Find where the given text appears and provide that cell's center as [x, y] coordinate. 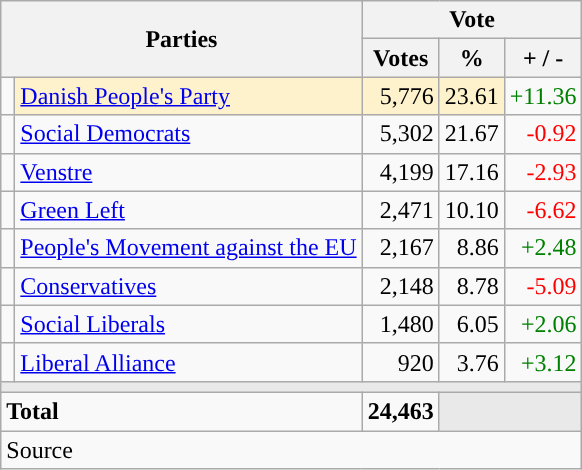
People's Movement against the EU [188, 248]
1,480 [400, 324]
% [472, 58]
5,302 [400, 134]
Liberal Alliance [188, 362]
Venstre [188, 172]
+11.36 [543, 96]
+ / - [543, 58]
6.05 [472, 324]
17.16 [472, 172]
Source [292, 449]
2,167 [400, 248]
-5.09 [543, 286]
Conservatives [188, 286]
+2.48 [543, 248]
Vote [472, 20]
4,199 [400, 172]
+3.12 [543, 362]
Danish People's Party [188, 96]
Votes [400, 58]
2,148 [400, 286]
-2.93 [543, 172]
23.61 [472, 96]
-0.92 [543, 134]
8.78 [472, 286]
Social Liberals [188, 324]
Parties [182, 39]
+2.06 [543, 324]
5,776 [400, 96]
10.10 [472, 210]
8.86 [472, 248]
Green Left [188, 210]
Total [182, 411]
Social Democrats [188, 134]
920 [400, 362]
3.76 [472, 362]
21.67 [472, 134]
24,463 [400, 411]
-6.62 [543, 210]
2,471 [400, 210]
